Return the (X, Y) coordinate for the center point of the cell that contains the specified text.  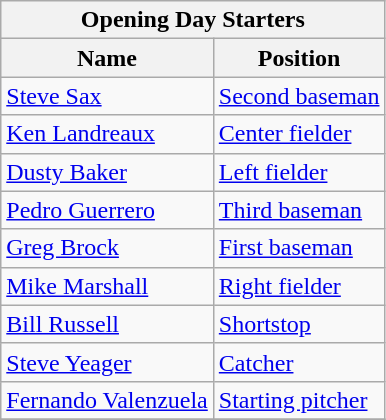
Position (299, 58)
Opening Day Starters (193, 20)
Bill Russell (108, 324)
Catcher (299, 362)
Shortstop (299, 324)
Name (108, 58)
Pedro Guerrero (108, 210)
Right fielder (299, 286)
Third baseman (299, 210)
Starting pitcher (299, 400)
Steve Yeager (108, 362)
Mike Marshall (108, 286)
Dusty Baker (108, 172)
Ken Landreaux (108, 134)
Steve Sax (108, 96)
Center fielder (299, 134)
Second baseman (299, 96)
Left fielder (299, 172)
Greg Brock (108, 248)
Fernando Valenzuela (108, 400)
First baseman (299, 248)
